From the cell containing the given text, extract its center point as [X, Y] coordinate. 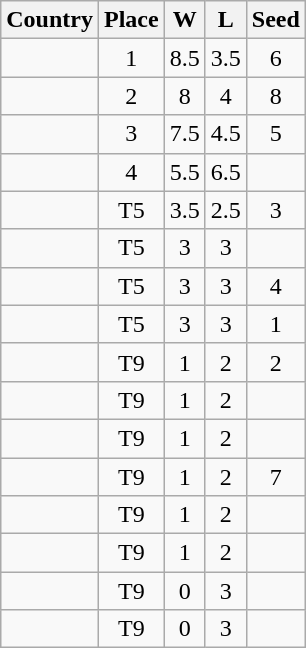
6.5 [226, 172]
6 [276, 58]
2.5 [226, 210]
7 [276, 477]
Seed [276, 20]
5 [276, 134]
Place [131, 20]
L [226, 20]
8.5 [184, 58]
4.5 [226, 134]
5.5 [184, 172]
W [184, 20]
7.5 [184, 134]
Country [50, 20]
